Return the (x, y) coordinate for the center point of the cell that contains the specified text.  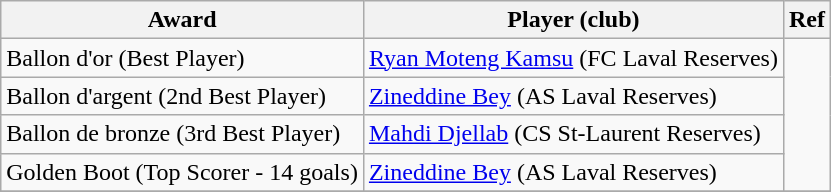
Ballon d'or (Best Player) (182, 58)
Mahdi Djellab (CS St-Laurent Reserves) (573, 134)
Ballon de bronze (3rd Best Player) (182, 134)
Golden Boot (Top Scorer - 14 goals) (182, 172)
Ref (806, 20)
Ryan Moteng Kamsu (FC Laval Reserves) (573, 58)
Player (club) (573, 20)
Award (182, 20)
Ballon d'argent (2nd Best Player) (182, 96)
